Provide the (X, Y) coordinate of the cell's center where the given text is located.  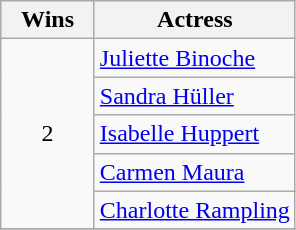
Juliette Binoche (194, 58)
2 (48, 134)
Charlotte Rampling (194, 210)
Carmen Maura (194, 172)
Actress (194, 20)
Wins (48, 20)
Sandra Hüller (194, 96)
Isabelle Huppert (194, 134)
